Search for the cell housing the specified text and yield its [X, Y] center coordinate. 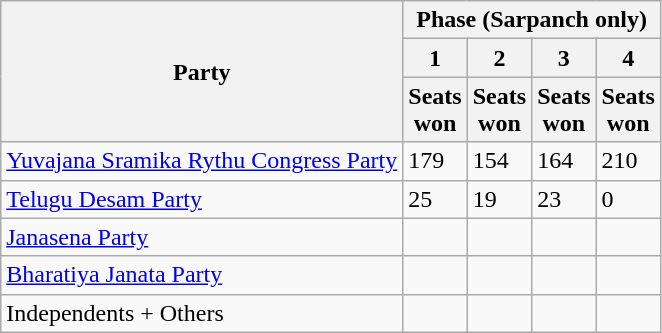
4 [628, 58]
Telugu Desam Party [202, 199]
1 [435, 58]
0 [628, 199]
Independents + Others [202, 313]
154 [499, 161]
Yuvajana Sramika Rythu Congress Party [202, 161]
Janasena Party [202, 237]
25 [435, 199]
Party [202, 72]
Phase (Sarpanch only) [532, 20]
179 [435, 161]
19 [499, 199]
Bharatiya Janata Party [202, 275]
164 [564, 161]
23 [564, 199]
3 [564, 58]
210 [628, 161]
2 [499, 58]
